Pinpoint the cell where the given text exists, returning its (X, Y) midpoint coordinate. 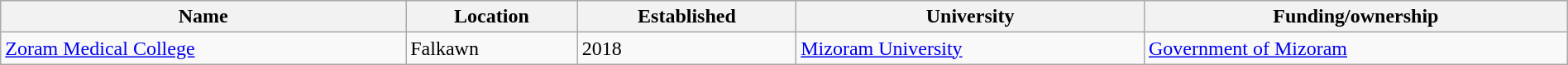
University (971, 17)
Name (203, 17)
Mizoram University (971, 48)
Funding/ownership (1355, 17)
2018 (686, 48)
Location (491, 17)
Zoram Medical College (203, 48)
Falkawn (491, 48)
Government of Mizoram (1355, 48)
Established (686, 17)
